From the cell containing the given text, extract its center point as (x, y) coordinate. 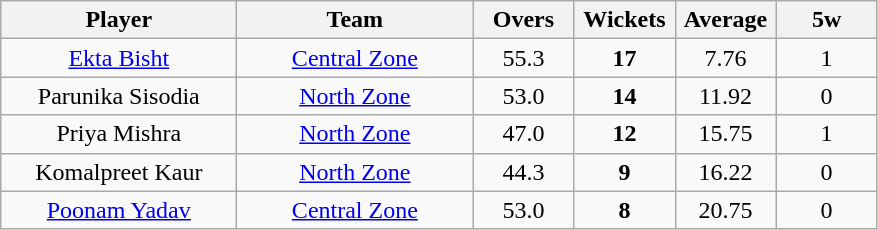
14 (624, 96)
44.3 (524, 172)
Team (355, 20)
11.92 (726, 96)
12 (624, 134)
5w (826, 20)
8 (624, 210)
Komalpreet Kaur (119, 172)
47.0 (524, 134)
Wickets (624, 20)
17 (624, 58)
55.3 (524, 58)
Priya Mishra (119, 134)
Overs (524, 20)
16.22 (726, 172)
Ekta Bisht (119, 58)
15.75 (726, 134)
Average (726, 20)
7.76 (726, 58)
20.75 (726, 210)
Player (119, 20)
Parunika Sisodia (119, 96)
Poonam Yadav (119, 210)
9 (624, 172)
